Return (X, Y) of the center of cell containing provided text 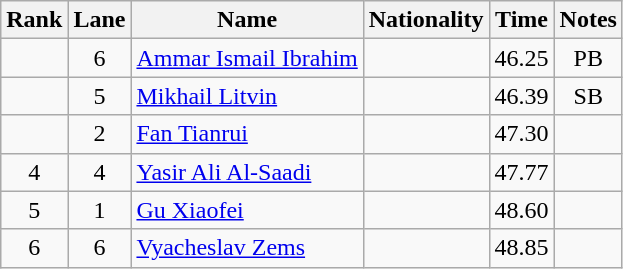
Lane (100, 20)
2 (100, 134)
PB (588, 58)
Ammar Ismail Ibrahim (247, 58)
1 (100, 210)
47.77 (522, 172)
Notes (588, 20)
SB (588, 96)
Vyacheslav Zems (247, 248)
Yasir Ali Al-Saadi (247, 172)
Rank (34, 20)
47.30 (522, 134)
48.85 (522, 248)
Nationality (426, 20)
48.60 (522, 210)
46.25 (522, 58)
Fan Tianrui (247, 134)
46.39 (522, 96)
Name (247, 20)
Time (522, 20)
Gu Xiaofei (247, 210)
Mikhail Litvin (247, 96)
